Extract the [X, Y] coordinate from the center of the cell holding the provided text.  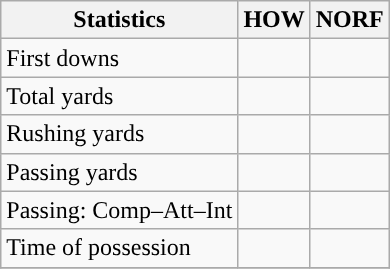
HOW [274, 20]
Rushing yards [120, 134]
Passing yards [120, 172]
Passing: Comp–Att–Int [120, 210]
First downs [120, 58]
Total yards [120, 96]
Statistics [120, 20]
Time of possession [120, 248]
NORF [350, 20]
